Detect which cell encompasses the target text, then output its [x, y] center coordinate. 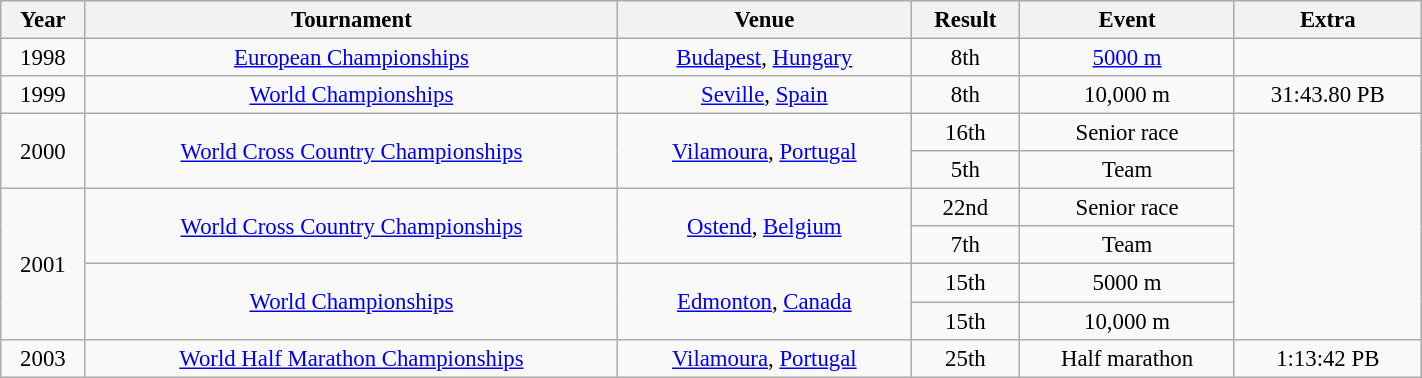
7th [966, 245]
22nd [966, 208]
Extra [1328, 20]
Budapest, Hungary [764, 58]
Venue [764, 20]
European Championships [352, 58]
16th [966, 133]
2000 [43, 152]
1999 [43, 95]
Edmonton, Canada [764, 302]
Tournament [352, 20]
Result [966, 20]
2001 [43, 264]
5th [966, 170]
Seville, Spain [764, 95]
1:13:42 PB [1328, 358]
31:43.80 PB [1328, 95]
Ostend, Belgium [764, 226]
World Half Marathon Championships [352, 358]
2003 [43, 358]
Year [43, 20]
25th [966, 358]
Half marathon [1127, 358]
Event [1127, 20]
1998 [43, 58]
